Output the [X, Y] coordinate of the center of the cell containing the given text.  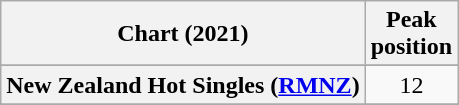
New Zealand Hot Singles (RMNZ) [183, 85]
12 [411, 85]
Chart (2021) [183, 34]
Peakposition [411, 34]
